Extract the [x, y] coordinate from the center of the cell holding the provided text.  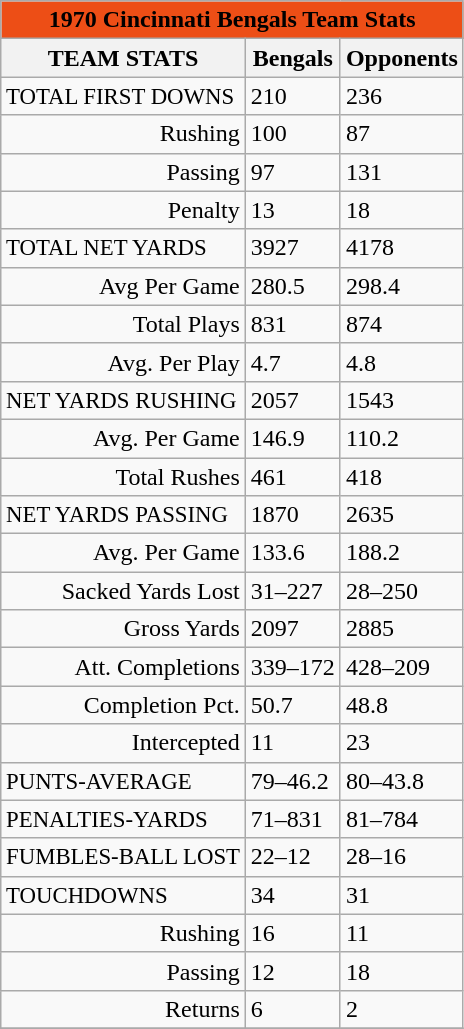
FUMBLES-BALL LOST [124, 857]
339–172 [292, 667]
97 [292, 172]
188.2 [402, 553]
PENALTIES-YARDS [124, 819]
210 [292, 96]
NET YARDS RUSHING [124, 400]
1543 [402, 400]
298.4 [402, 286]
1870 [292, 515]
NET YARDS PASSING [124, 515]
34 [292, 895]
Bengals [292, 58]
Avg Per Game [124, 286]
146.9 [292, 438]
Total Rushes [124, 477]
23 [402, 743]
2057 [292, 400]
Intercepted [124, 743]
100 [292, 134]
Completion Pct. [124, 705]
Total Plays [124, 324]
22–12 [292, 857]
Opponents [402, 58]
461 [292, 477]
236 [402, 96]
3927 [292, 248]
133.6 [292, 553]
6 [292, 1009]
Sacked Yards Lost [124, 591]
81–784 [402, 819]
874 [402, 324]
831 [292, 324]
28–16 [402, 857]
Att. Completions [124, 667]
TOTAL FIRST DOWNS [124, 96]
2097 [292, 629]
Returns [124, 1009]
12 [292, 971]
418 [402, 477]
428–209 [402, 667]
2635 [402, 515]
2 [402, 1009]
110.2 [402, 438]
48.8 [402, 705]
87 [402, 134]
280.5 [292, 286]
28–250 [402, 591]
TOTAL NET YARDS [124, 248]
4.8 [402, 362]
Avg. Per Play [124, 362]
PUNTS-AVERAGE [124, 781]
13 [292, 210]
Gross Yards [124, 629]
4.7 [292, 362]
TEAM STATS [124, 58]
71–831 [292, 819]
50.7 [292, 705]
80–43.8 [402, 781]
Penalty [124, 210]
2885 [402, 629]
79–46.2 [292, 781]
1970 Cincinnati Bengals Team Stats [232, 20]
31–227 [292, 591]
131 [402, 172]
31 [402, 895]
TOUCHDOWNS [124, 895]
16 [292, 933]
4178 [402, 248]
